Determine the (X, Y) coordinate at the center of the cell enclosing the given text.  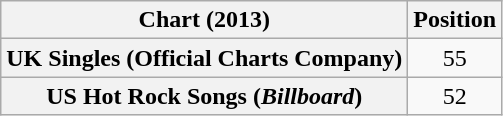
55 (455, 58)
Position (455, 20)
52 (455, 96)
US Hot Rock Songs (Billboard) (204, 96)
Chart (2013) (204, 20)
UK Singles (Official Charts Company) (204, 58)
